Capture the cell that displays the provided text and extract its (X, Y) central coordinate. 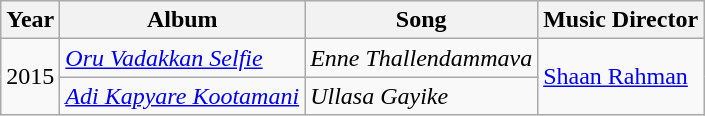
Adi Kapyare Kootamani (182, 96)
Album (182, 20)
Music Director (621, 20)
Ullasa Gayike (422, 96)
Shaan Rahman (621, 77)
Enne Thallendammava (422, 58)
Year (30, 20)
Oru Vadakkan Selfie (182, 58)
Song (422, 20)
2015 (30, 77)
